Return [x, y] of the center of cell containing provided text 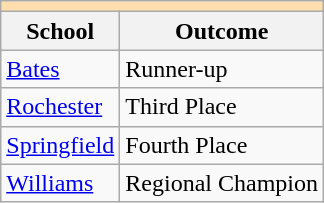
Williams [60, 183]
Outcome [222, 31]
Third Place [222, 107]
Fourth Place [222, 145]
Rochester [60, 107]
Bates [60, 69]
Regional Champion [222, 183]
Runner-up [222, 69]
Springfield [60, 145]
School [60, 31]
